Output the (X, Y) coordinate of the center of the cell containing the given text.  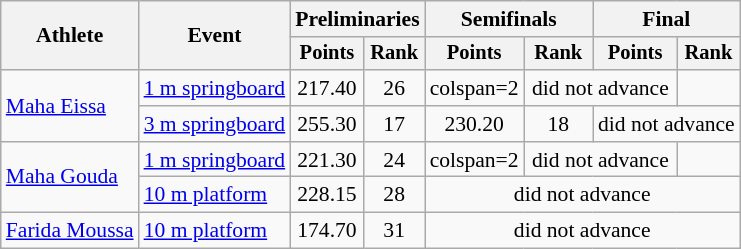
221.30 (327, 160)
Farida Moussa (70, 231)
Maha Eissa (70, 106)
28 (394, 195)
26 (394, 88)
Final (666, 19)
Preliminaries (357, 19)
174.70 (327, 231)
230.20 (474, 124)
3 m springboard (215, 124)
255.30 (327, 124)
Semifinals (509, 19)
31 (394, 231)
228.15 (327, 195)
17 (394, 124)
Maha Gouda (70, 178)
24 (394, 160)
18 (558, 124)
Athlete (70, 36)
217.40 (327, 88)
Event (215, 36)
